From the cell containing the given text, extract its center point as (X, Y) coordinate. 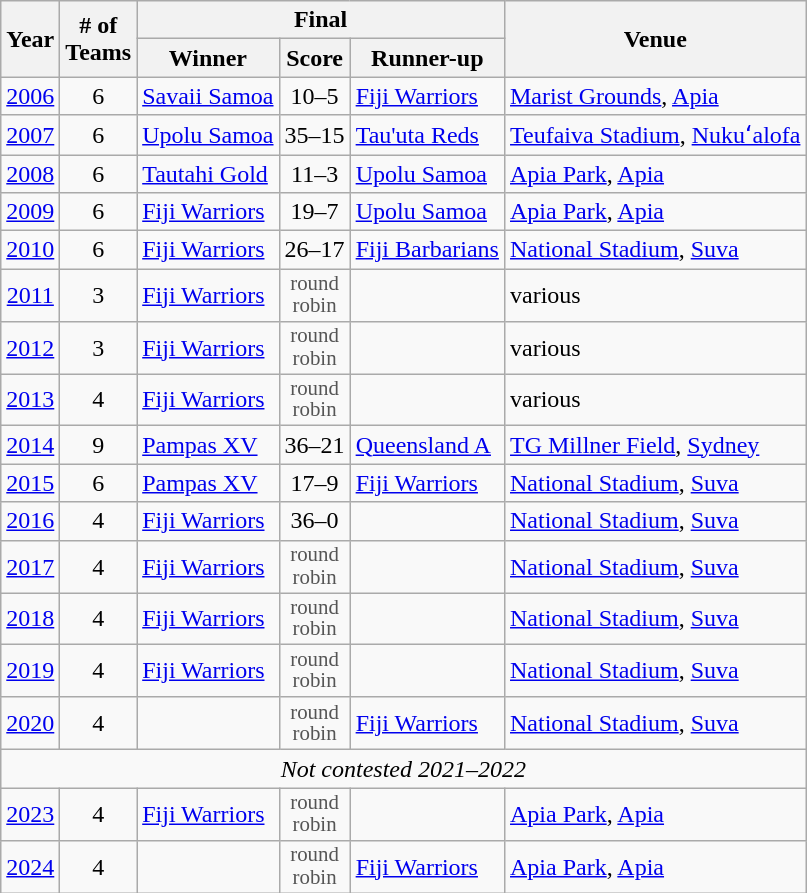
35–15 (314, 135)
Teufaiva Stadium, Nukuʻalofa (654, 135)
Runner-up (427, 58)
2016 (30, 521)
2009 (30, 212)
11–3 (314, 173)
2015 (30, 483)
2010 (30, 250)
# ofTeams (98, 39)
Not contested 2021–2022 (404, 769)
Tau'uta Reds (427, 135)
Queensland A (427, 445)
36–0 (314, 521)
2012 (30, 347)
17–9 (314, 483)
Tautahi Gold (208, 173)
26–17 (314, 250)
19–7 (314, 212)
2017 (30, 566)
Year (30, 39)
2019 (30, 671)
2011 (30, 295)
2023 (30, 814)
TG Millner Field, Sydney (654, 445)
2020 (30, 723)
Score (314, 58)
Winner (208, 58)
36–21 (314, 445)
10–5 (314, 96)
2007 (30, 135)
Marist Grounds, Apia (654, 96)
Final (321, 20)
9 (98, 445)
Venue (654, 39)
2006 (30, 96)
2014 (30, 445)
2008 (30, 173)
2013 (30, 400)
2024 (30, 866)
2018 (30, 618)
Fiji Barbarians (427, 250)
Savaii Samoa (208, 96)
